Find where the given text appears and provide that cell's center as [X, Y] coordinate. 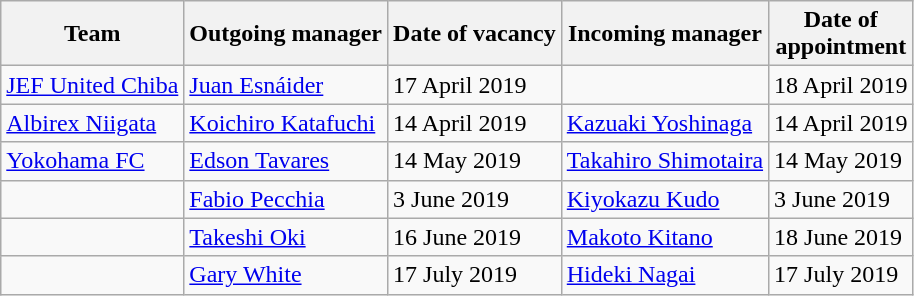
Kiyokazu Kudo [664, 199]
Edson Tavares [286, 161]
Team [92, 34]
Hideki Nagai [664, 275]
16 June 2019 [475, 237]
Juan Esnáider [286, 85]
JEF United Chiba [92, 85]
Makoto Kitano [664, 237]
Gary White [286, 275]
18 June 2019 [841, 237]
Date of vacancy [475, 34]
Takahiro Shimotaira [664, 161]
Takeshi Oki [286, 237]
Fabio Pecchia [286, 199]
18 April 2019 [841, 85]
Yokohama FC [92, 161]
Kazuaki Yoshinaga [664, 123]
Date ofappointment [841, 34]
Albirex Niigata [92, 123]
Koichiro Katafuchi [286, 123]
Outgoing manager [286, 34]
Incoming manager [664, 34]
17 April 2019 [475, 85]
